Locate the cell with the specified text and output its [x, y] center coordinate. 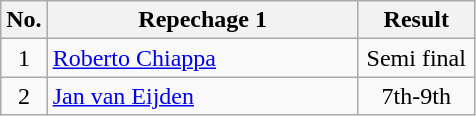
No. [24, 20]
1 [24, 58]
Repechage 1 [202, 20]
7th-9th [416, 96]
Jan van Eijden [202, 96]
Roberto Chiappa [202, 58]
Semi final [416, 58]
2 [24, 96]
Result [416, 20]
